Scan for the cell matching the given text and deliver its (x, y) coordinate at center. 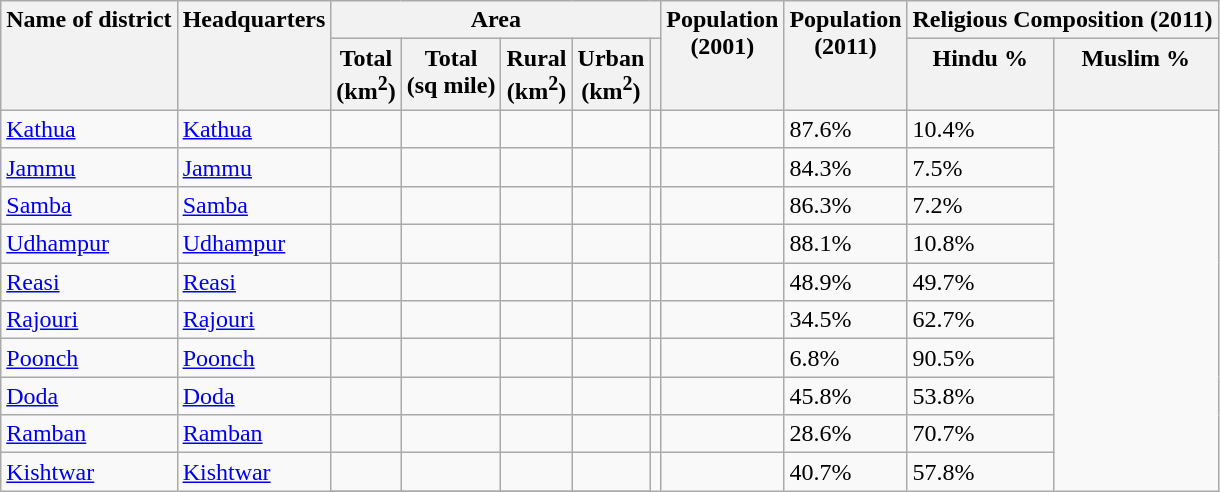
7.5% (980, 167)
87.6% (846, 129)
Religious Composition (2011) (1062, 20)
28.6% (846, 434)
Total (km2) (366, 75)
Population (2001) (722, 56)
40.7% (846, 472)
48.9% (846, 282)
53.8% (980, 396)
10.8% (980, 244)
84.3% (846, 167)
88.1% (846, 244)
34.5% (846, 320)
10.4% (980, 129)
Name of district (89, 56)
57.8% (980, 472)
Area (496, 20)
6.8% (846, 358)
86.3% (846, 205)
7.2% (980, 205)
70.7% (980, 434)
Total (sq mile) (451, 75)
Hindu % (980, 75)
Urban (km2) (611, 75)
49.7% (980, 282)
Rural (km2) (536, 75)
Muslim % (1136, 75)
Population (2011) (846, 56)
45.8% (846, 396)
90.5% (980, 358)
62.7% (980, 320)
Headquarters (254, 56)
